Return the (x, y) coordinate for the center point of the cell that contains the specified text.  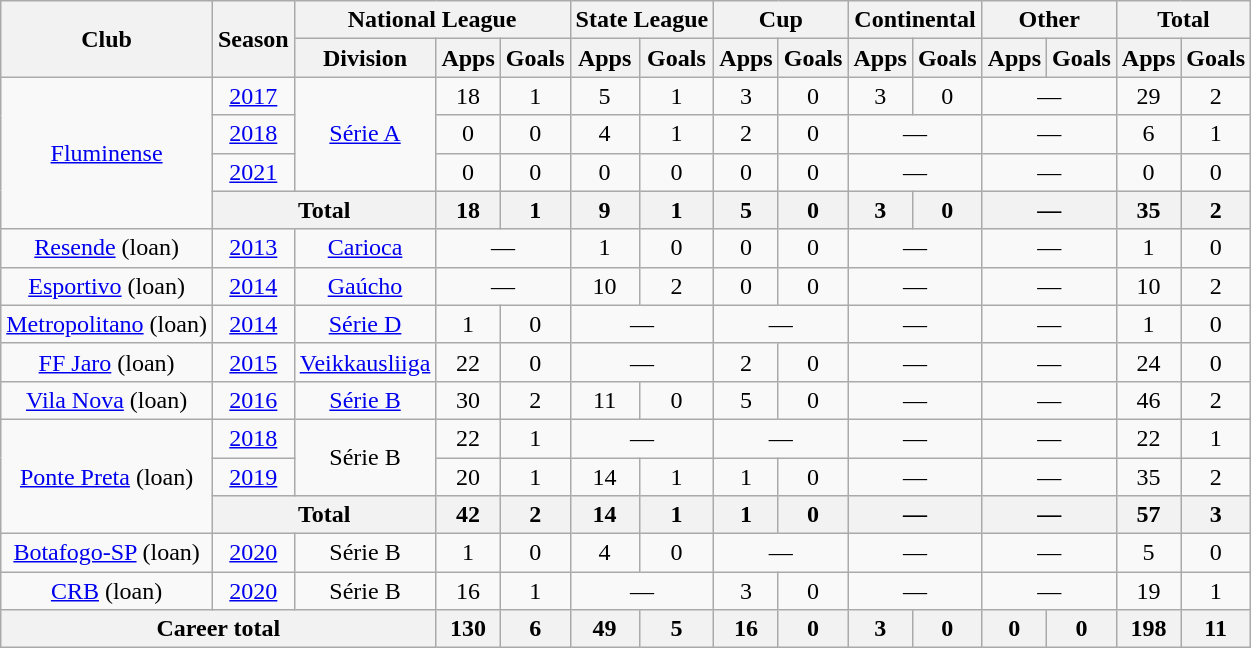
Continental (915, 20)
20 (468, 477)
Club (107, 39)
198 (1148, 629)
FF Jaro (loan) (107, 362)
Metropolitano (loan) (107, 324)
National League (432, 20)
Resende (loan) (107, 248)
2017 (253, 96)
State League (642, 20)
46 (1148, 400)
Botafogo-SP (loan) (107, 553)
9 (604, 210)
Gaúcho (365, 286)
Esportivo (loan) (107, 286)
Division (365, 58)
2015 (253, 362)
Série A (365, 134)
42 (468, 515)
19 (1148, 591)
49 (604, 629)
Veikkausliiga (365, 362)
CRB (loan) (107, 591)
Vila Nova (loan) (107, 400)
2019 (253, 477)
30 (468, 400)
Fluminense (107, 153)
Série D (365, 324)
Other (1049, 20)
29 (1148, 96)
2013 (253, 248)
24 (1148, 362)
57 (1148, 515)
Ponte Preta (loan) (107, 476)
2021 (253, 172)
Season (253, 39)
Carioca (365, 248)
2016 (253, 400)
130 (468, 629)
Cup (781, 20)
Career total (218, 629)
